Pinpoint the cell where the given text exists, returning its (X, Y) midpoint coordinate. 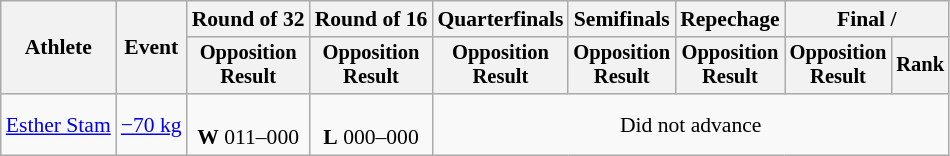
Esther Stam (58, 124)
Round of 16 (372, 19)
Did not advance (690, 124)
Round of 32 (248, 19)
−70 kg (152, 124)
Quarterfinals (500, 19)
W 011–000 (248, 124)
Final / (867, 19)
Event (152, 48)
Semifinals (622, 19)
Rank (920, 66)
L 000–000 (372, 124)
Repechage (730, 19)
Athlete (58, 48)
